Extract the (x, y) coordinate from the center of the cell holding the provided text.  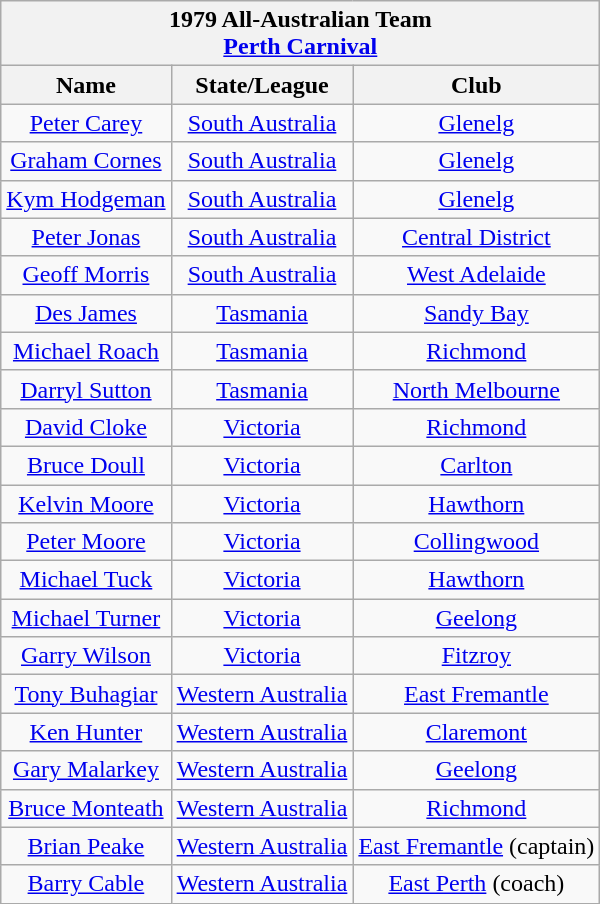
Michael Tuck (86, 580)
Darryl Sutton (86, 389)
Garry Wilson (86, 656)
East Perth (coach) (476, 884)
Club (476, 85)
1979 All-Australian TeamPerth Carnival (300, 34)
Peter Moore (86, 542)
Claremont (476, 732)
Collingwood (476, 542)
Tony Buhagiar (86, 694)
Peter Jonas (86, 237)
Graham Cornes (86, 161)
West Adelaide (476, 275)
Carlton (476, 465)
Gary Malarkey (86, 770)
Ken Hunter (86, 732)
Barry Cable (86, 884)
Kelvin Moore (86, 503)
State/League (262, 85)
East Fremantle (476, 694)
Bruce Monteath (86, 808)
Name (86, 85)
David Cloke (86, 427)
North Melbourne (476, 389)
Brian Peake (86, 846)
Sandy Bay (476, 313)
East Fremantle (captain) (476, 846)
Kym Hodgeman (86, 199)
Geoff Morris (86, 275)
Michael Roach (86, 351)
Peter Carey (86, 123)
Michael Turner (86, 618)
Central District (476, 237)
Fitzroy (476, 656)
Des James (86, 313)
Bruce Doull (86, 465)
